Provide the [X, Y] coordinate of the cell's center where the given text is located.  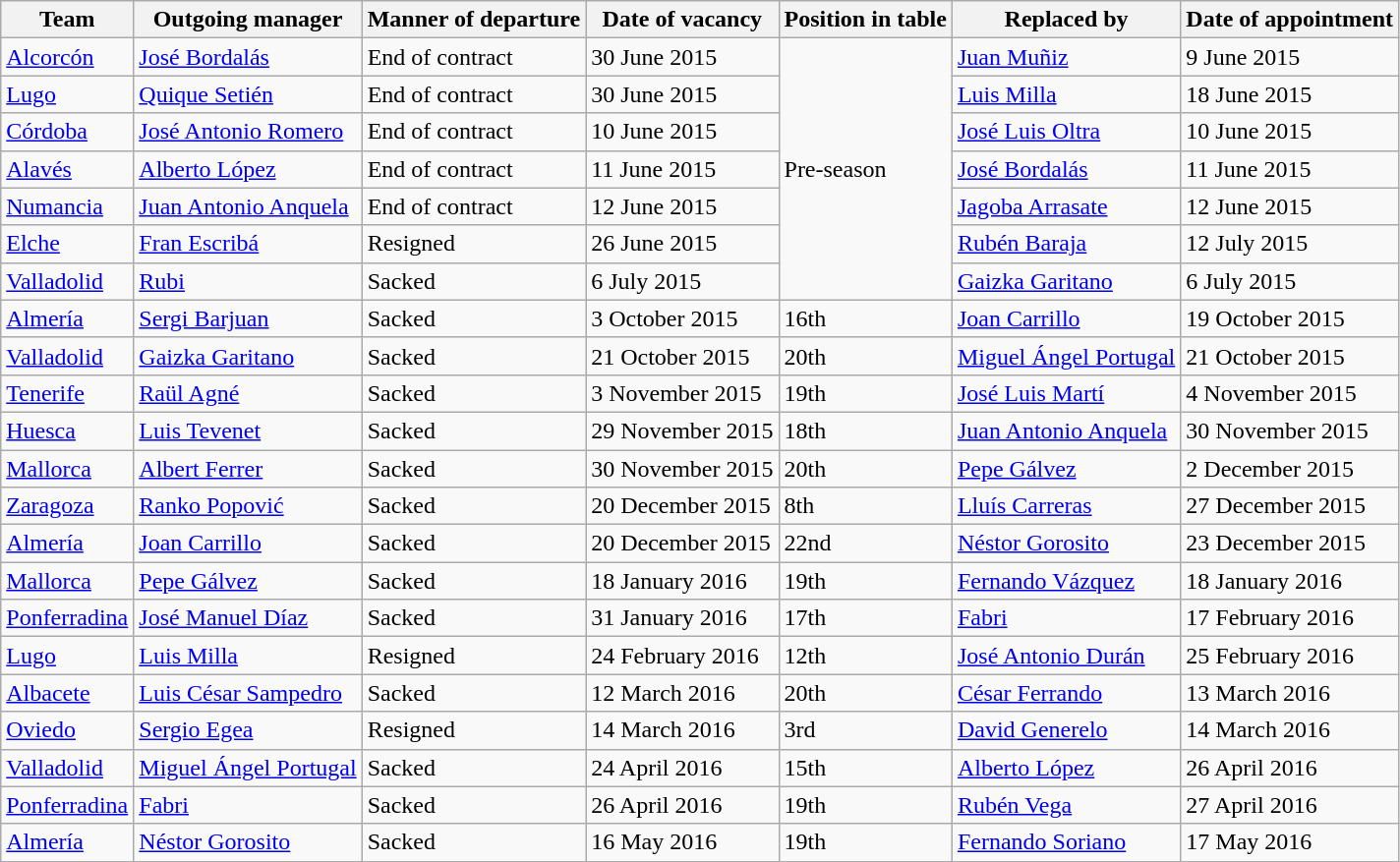
24 February 2016 [682, 656]
22nd [865, 544]
Date of vacancy [682, 20]
12th [865, 656]
17th [865, 618]
26 June 2015 [682, 244]
Juan Muñiz [1066, 57]
27 April 2016 [1290, 805]
Fran Escribá [248, 244]
Position in table [865, 20]
Rubén Baraja [1066, 244]
Rubén Vega [1066, 805]
Alcorcón [67, 57]
17 May 2016 [1290, 842]
Luis César Sampedro [248, 693]
Ranko Popović [248, 506]
2 December 2015 [1290, 469]
Elche [67, 244]
17 February 2016 [1290, 618]
Jagoba Arrasate [1066, 206]
José Antonio Durán [1066, 656]
Team [67, 20]
David Generelo [1066, 730]
4 November 2015 [1290, 393]
Pre-season [865, 169]
José Luis Oltra [1066, 132]
Sergio Egea [248, 730]
Albacete [67, 693]
Luis Tevenet [248, 431]
Quique Setién [248, 94]
Outgoing manager [248, 20]
9 June 2015 [1290, 57]
3 November 2015 [682, 393]
3rd [865, 730]
3 October 2015 [682, 318]
César Ferrando [1066, 693]
12 March 2016 [682, 693]
Alavés [67, 169]
18 June 2015 [1290, 94]
25 February 2016 [1290, 656]
16th [865, 318]
Zaragoza [67, 506]
8th [865, 506]
13 March 2016 [1290, 693]
Rubi [248, 281]
Fernando Vázquez [1066, 581]
José Luis Martí [1066, 393]
23 December 2015 [1290, 544]
31 January 2016 [682, 618]
16 May 2016 [682, 842]
Replaced by [1066, 20]
15th [865, 768]
Manner of departure [474, 20]
24 April 2016 [682, 768]
Sergi Barjuan [248, 318]
Raül Agné [248, 393]
Numancia [67, 206]
12 July 2015 [1290, 244]
Albert Ferrer [248, 469]
Fernando Soriano [1066, 842]
19 October 2015 [1290, 318]
29 November 2015 [682, 431]
José Manuel Díaz [248, 618]
Lluís Carreras [1066, 506]
Date of appointment [1290, 20]
27 December 2015 [1290, 506]
Córdoba [67, 132]
Oviedo [67, 730]
Huesca [67, 431]
Tenerife [67, 393]
José Antonio Romero [248, 132]
18th [865, 431]
